Output the (X, Y) coordinate of the center of the cell containing the given text.  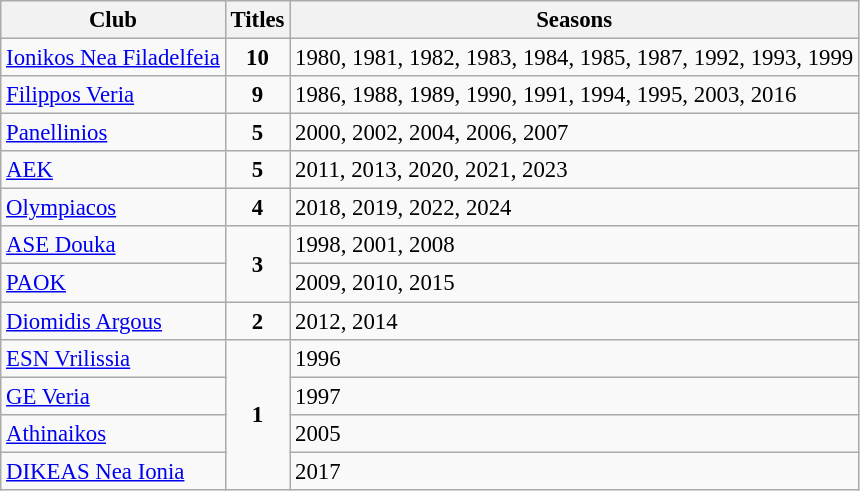
2011, 2013, 2020, 2021, 2023 (574, 170)
ASE Douka (113, 245)
4 (258, 208)
PAOK (113, 283)
3 (258, 264)
1980, 1981, 1982, 1983, 1984, 1985, 1987, 1992, 1993, 1999 (574, 58)
2009, 2010, 2015 (574, 283)
Titles (258, 20)
1998, 2001, 2008 (574, 245)
2 (258, 321)
2000, 2002, 2004, 2006, 2007 (574, 133)
DIKEAS Nea Ionia (113, 471)
ESN Vrilissia (113, 358)
2018, 2019, 2022, 2024 (574, 208)
1997 (574, 396)
1 (258, 414)
GE Veria (113, 396)
Olympiacos (113, 208)
Filippos Veria (113, 95)
9 (258, 95)
Panellinios (113, 133)
2017 (574, 471)
Club (113, 20)
AEK (113, 170)
Seasons (574, 20)
1996 (574, 358)
2005 (574, 433)
1986, 1988, 1989, 1990, 1991, 1994, 1995, 2003, 2016 (574, 95)
Diomidis Argous (113, 321)
2012, 2014 (574, 321)
10 (258, 58)
Ionikos Nea Filadelfeia (113, 58)
Athinaikos (113, 433)
